Output the [X, Y] coordinate of the center of the cell containing the given text.  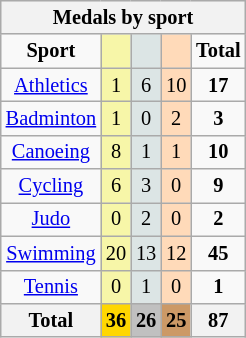
17 [218, 85]
Canoeing [51, 152]
36 [116, 320]
Swimming [51, 253]
25 [176, 320]
Tennis [51, 287]
45 [218, 253]
Sport [51, 51]
Medals by sport [124, 17]
9 [218, 186]
26 [146, 320]
Badminton [51, 118]
Athletics [51, 85]
87 [218, 320]
12 [176, 253]
20 [116, 253]
8 [116, 152]
Cycling [51, 186]
13 [146, 253]
Judo [51, 219]
